Pinpoint the cell where the given text exists, returning its [x, y] midpoint coordinate. 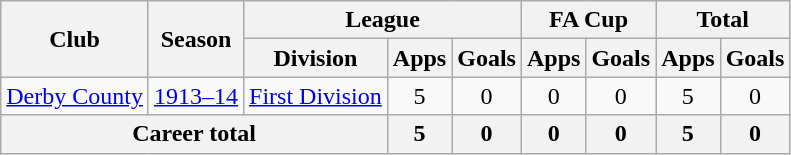
Club [75, 39]
Career total [194, 134]
Derby County [75, 96]
Season [196, 39]
Division [316, 58]
Total [723, 20]
1913–14 [196, 96]
League [383, 20]
First Division [316, 96]
FA Cup [588, 20]
